Provide the [x, y] coordinate of the cell's center where the given text is located.  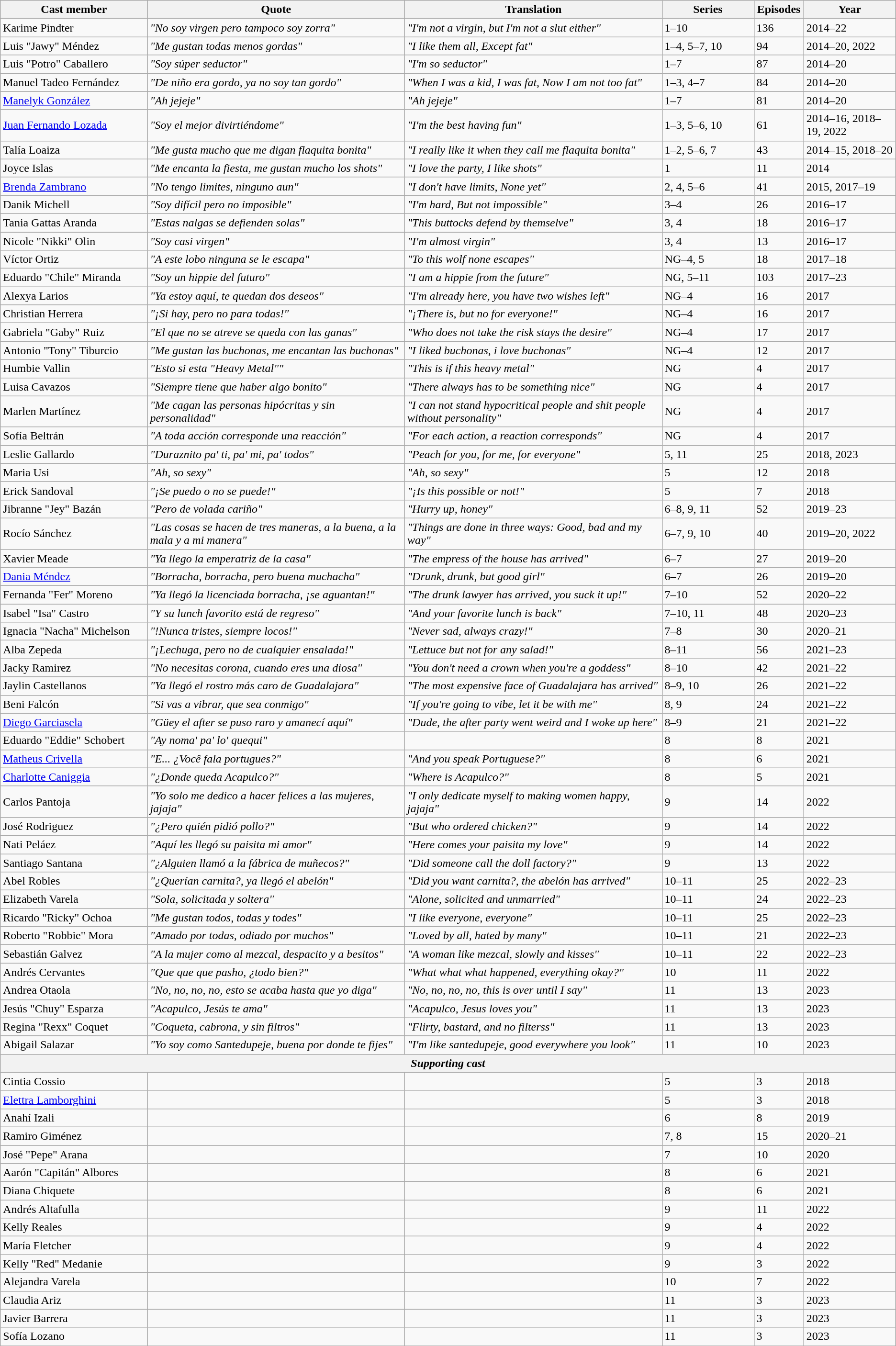
"This buttocks defend by themselve" [533, 223]
Alba Zepeda [74, 650]
2019–20, 2022 [850, 533]
Alejandra Varela [74, 1282]
"I am a hippie from the future" [533, 278]
Cast member [74, 10]
Luisa Cavazos [74, 387]
"Yo solo me dedico a hacer felices a las mujeres, jajaja" [276, 801]
"I'm the best having fun" [533, 125]
"Ya llego la emperatriz de la casa" [276, 559]
"A la mujer como al mezcal, despacito y a besitos" [276, 954]
Beni Falcón [74, 704]
"A este lobo ninguna se le escapa" [276, 259]
15 [779, 1136]
"Did you want carnita?, the abelón has arrived" [533, 881]
José Rodriguez [74, 826]
"Me cagan las personas hipócritas y sin personalidad" [276, 412]
Kelly Reales [74, 1227]
"¿Alguien llamó a la fábrica de muñecos?" [276, 863]
7–10 [708, 595]
22 [779, 954]
"Sola, solicitada y soltera" [276, 899]
6–8, 9, 11 [708, 509]
48 [779, 613]
Episodes [779, 10]
"No soy virgen pero tampoco soy zorra" [276, 28]
Jacky Ramirez [74, 668]
87 [779, 64]
27 [779, 559]
"Here comes your paisita my love" [533, 844]
Charlotte Caniggia [74, 777]
Eduardo "Eddie" Schobert [74, 740]
1–3, 4–7 [708, 82]
"¿Querían carnita?, ya llegó el abelón" [276, 881]
Diana Chiquete [74, 1191]
56 [779, 650]
40 [779, 533]
"Que que que pasho, ¿todo bien?" [276, 972]
Luis "Jawy" Méndez [74, 46]
"Me gustan las buchonas, me encantan las buchonas" [276, 350]
"Hurry up, honey" [533, 509]
Claudia Ariz [74, 1300]
Translation [533, 10]
Sebastián Galvez [74, 954]
"Alone, solicited and unmarried" [533, 899]
"I don't have limits, None yet" [533, 186]
Matheus Crivella [74, 759]
"A woman like mezcal, slowly and kisses" [533, 954]
"I love the party, I like shots" [533, 168]
"Lettuce but not for any salad!" [533, 650]
Jaylin Castellanos [74, 686]
"El que no se atreve se queda con las ganas" [276, 332]
"When I was a kid, I was fat, Now I am not too fat" [533, 82]
Sofía Beltrán [74, 436]
Maria Usi [74, 472]
"Dude, the after party went weird and I woke up here" [533, 722]
"No, no, no, no, this is over until I say" [533, 990]
Dania Méndez [74, 577]
Christian Herrera [74, 314]
Andrea Otaola [74, 990]
"Las cosas se hacen de tres maneras, a la buena, a la mala y a mi manera" [276, 533]
8, 9 [708, 704]
Manelyk González [74, 101]
Leslie Gallardo [74, 454]
"No, no, no, no, esto se acaba hasta que yo diga" [276, 990]
"Siempre tiene que haber algo bonito" [276, 387]
2014–16, 2018–19, 2022 [850, 125]
NG, 5–11 [708, 278]
"¡Si hay, pero no para todas!" [276, 314]
"Never sad, always crazy!" [533, 631]
"Acapulco, Jesús te ama" [276, 1009]
7–8 [708, 631]
"E... ¿Você fala portugues?" [276, 759]
Marlen Martínez [74, 412]
Carlos Pantoja [74, 801]
2021–23 [850, 650]
"I like everyone, everyone" [533, 918]
"Did someone call the doll factory?" [533, 863]
"¡There is, but no for everyone!" [533, 314]
"This is if this heavy metal" [533, 369]
"Soy difícil pero no imposible" [276, 204]
"Y su lunch favorito está de regreso" [276, 613]
Nati Peláez [74, 844]
Andrés Altafulla [74, 1209]
José "Pepe" Arana [74, 1154]
"You don't need a crown when you're a goddess" [533, 668]
"Aquí les llegó su paisita mi amor" [276, 844]
8–11 [708, 650]
"¿Donde queda Acapulco?" [276, 777]
Supporting cast [448, 1063]
Abigail Salazar [74, 1045]
Jibranne "Jey" Bazán [74, 509]
"And you speak Portuguese?" [533, 759]
136 [779, 28]
42 [779, 668]
"Peach for you, for me, for everyone" [533, 454]
"I only dedicate myself to making women happy, jajaja" [533, 801]
"No necesitas corona, cuando eres una diosa" [276, 668]
Isabel "Isa" Castro [74, 613]
41 [779, 186]
Rocío Sánchez [74, 533]
"!Nunca tristes, siempre locos!" [276, 631]
"The drunk lawyer has arrived, you suck it up!" [533, 595]
"If you're going to vibe, let it be with me" [533, 704]
"There always has to be something nice" [533, 387]
Manuel Tadeo Fernández [74, 82]
1 [708, 168]
"Me gustan todas menos gordas" [276, 46]
Alexya Larios [74, 296]
"What what what happened, everything okay?" [533, 972]
"¡Se puedo o no se puede!" [276, 491]
"A toda acción corresponde una reacción" [276, 436]
"¡Lechuga, pero no de cualquier ensalada!" [276, 650]
Javier Barrera [74, 1318]
"For each action, a reaction corresponds" [533, 436]
Antonio "Tony" Tiburcio [74, 350]
Regina "Rexx" Coquet [74, 1027]
Jesús "Chuy" Esparza [74, 1009]
"Duraznito pa' ti, pa' mi, pa' todos" [276, 454]
"Acapulco, Jesus loves you" [533, 1009]
"Me encanta la fiesta, me gustan mucho los shots" [276, 168]
"Me gusta mucho que me digan flaquita bonita" [276, 150]
17 [779, 332]
Cintia Cossio [74, 1081]
2014–22 [850, 28]
8–9 [708, 722]
"I liked buchonas, i love buchonas" [533, 350]
103 [779, 278]
2019 [850, 1118]
"Soy el mejor divirtiéndome" [276, 125]
8–10 [708, 668]
"Ya estoy aquí, te quedan dos deseos" [276, 296]
Xavier Meade [74, 559]
"De niño era gordo, ya no soy tan gordo" [276, 82]
1–3, 5–6, 10 [708, 125]
"I can not stand hypocritical people and shit people without personality" [533, 412]
Brenda Zambrano [74, 186]
Talía Loaiza [74, 150]
Humbie Vallin [74, 369]
"Ay noma' pa' lo' quequi" [276, 740]
94 [779, 46]
2017–18 [850, 259]
2014–20, 2022 [850, 46]
"And your favorite lunch is back" [533, 613]
"I'm almost virgin" [533, 241]
Erick Sandoval [74, 491]
"The empress of the house has arrived" [533, 559]
43 [779, 150]
Luis "Potro" Caballero [74, 64]
"The most expensive face of Guadalajara has arrived" [533, 686]
Tania Gattas Aranda [74, 223]
2, 4, 5–6 [708, 186]
6–7, 9, 10 [708, 533]
"I'm so seductor" [533, 64]
Eduardo "Chile" Miranda [74, 278]
"I'm not a virgin, but I'm not a slut either" [533, 28]
"¡Is this possible or not!" [533, 491]
2015, 2017–19 [850, 186]
Nicole "Nikki" Olin [74, 241]
2019–23 [850, 509]
2020 [850, 1154]
"Amado por todas, odiado por muchos" [276, 936]
81 [779, 101]
Anahí Izali [74, 1118]
1–4, 5–7, 10 [708, 46]
Gabriela "Gaby" Ruiz [74, 332]
"Who does not take the risk stays the desire" [533, 332]
84 [779, 82]
"Yo soy como Santedupeje, buena por donde te fijes" [276, 1045]
"Ya llegó el rostro más caro de Guadalajara" [276, 686]
"Borracha, borracha, pero buena muchacha" [276, 577]
Santiago Santana [74, 863]
2014 [850, 168]
Andrés Cervantes [74, 972]
Roberto "Robbie" Mora [74, 936]
"I like them all, Except fat" [533, 46]
Kelly "Red" Medanie [74, 1264]
"Estas nalgas se defienden solas" [276, 223]
"Ya llegó la licenciada borracha, ¡se aguantan!" [276, 595]
"Soy un hippie del futuro" [276, 278]
Ramiro Giménez [74, 1136]
"I'm already here, you have two wishes left" [533, 296]
30 [779, 631]
2017–23 [850, 278]
2018, 2023 [850, 454]
"Things are done in three ways: Good, bad and my way" [533, 533]
Danik Michell [74, 204]
Sofía Lozano [74, 1336]
Fernanda "Fer" Moreno [74, 595]
"Flirty, bastard, and no filterss" [533, 1027]
"Soy súper seductor" [276, 64]
"Si vas a vibrar, que sea conmigo" [276, 704]
"Coqueta, cabrona, y sin filtros" [276, 1027]
Juan Fernando Lozada [74, 125]
Joyce Islas [74, 168]
Diego Garciasela [74, 722]
7, 8 [708, 1136]
"I'm like santedupeje, good everywhere you look" [533, 1045]
"To this wolf none escapes" [533, 259]
61 [779, 125]
"Where is Acapulco?" [533, 777]
Elettra Lamborghini [74, 1099]
Ricardo "Ricky" Ochoa [74, 918]
"I'm hard, But not impossible" [533, 204]
"Soy casi virgen" [276, 241]
7–10, 11 [708, 613]
María Fletcher [74, 1245]
1–2, 5–6, 7 [708, 150]
"Güey el after se puso raro y amanecí aquí" [276, 722]
NG–4, 5 [708, 259]
1–10 [708, 28]
Víctor Ortiz [74, 259]
2020–23 [850, 613]
Karime Pindter [74, 28]
Elizabeth Varela [74, 899]
Quote [276, 10]
"No tengo limites, ninguno aun" [276, 186]
5, 11 [708, 454]
Abel Robles [74, 881]
"Drunk, drunk, but good girl" [533, 577]
2014–15, 2018–20 [850, 150]
Year [850, 10]
"I really like it when they call me flaquita bonita" [533, 150]
Series [708, 10]
Ignacia "Nacha" Michelson [74, 631]
Aarón "Capitán" Albores [74, 1173]
2020–22 [850, 595]
"Esto si esta "Heavy Metal"" [276, 369]
8–9, 10 [708, 686]
"Pero de volada cariño" [276, 509]
3–4 [708, 204]
"But who ordered chicken?" [533, 826]
"¿Pero quién pidió pollo?" [276, 826]
"Loved by all, hated by many" [533, 936]
"Me gustan todos, todas y todes" [276, 918]
